Return the [x, y] coordinate for the center point of the cell that contains the specified text.  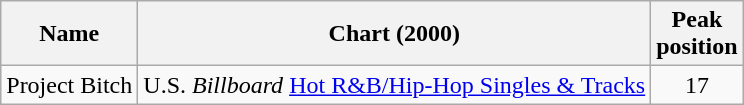
Project Bitch [70, 85]
Peakposition [697, 34]
U.S. Billboard Hot R&B/Hip-Hop Singles & Tracks [394, 85]
Name [70, 34]
17 [697, 85]
Chart (2000) [394, 34]
